Provide the [X, Y] coordinate of the cell's center where the given text is located.  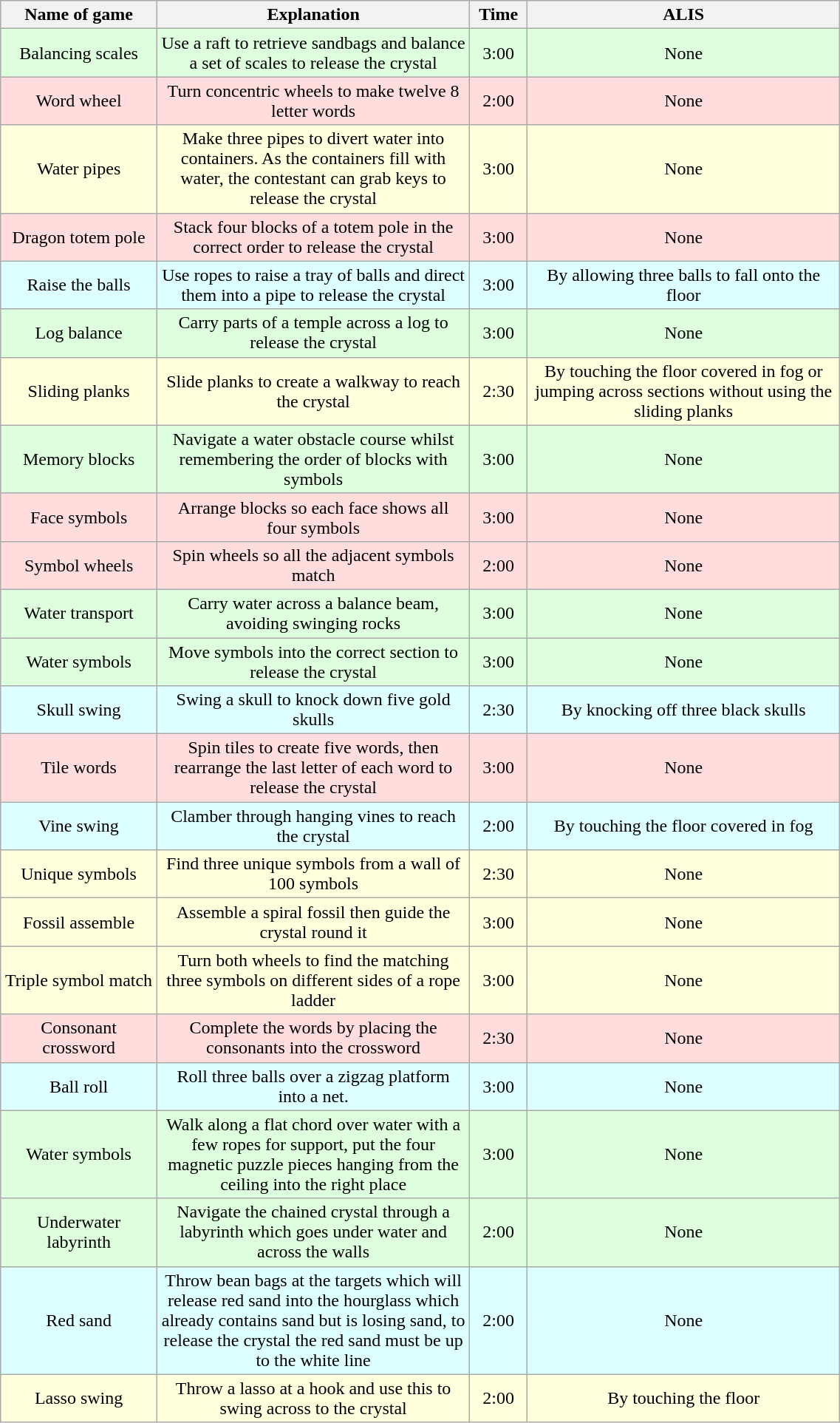
Skull swing [79, 710]
Water pipes [79, 169]
Explanation [313, 15]
Face symbols [79, 517]
Spin tiles to create five words, then rearrange the last letter of each word to release the crystal [313, 768]
Use a raft to retrieve sandbags and balance a set of scales to release the crystal [313, 53]
Use ropes to raise a tray of balls and direct them into a pipe to release the crystal [313, 285]
Carry parts of a temple across a log to release the crystal [313, 333]
Symbol wheels [79, 565]
Roll three balls over a zigzag platform into a net. [313, 1087]
Fossil assemble [79, 923]
Clamber through hanging vines to reach the crystal [313, 826]
Carry water across a balance beam, avoiding swinging rocks [313, 614]
Consonant crossword [79, 1038]
Spin wheels so all the adjacent symbols match [313, 565]
By allowing three balls to fall onto the floor [683, 285]
Walk along a flat chord over water with a few ropes for support, put the four magnetic puzzle pieces hanging from the ceiling into the right place [313, 1155]
Underwater labyrinth [79, 1232]
Memory blocks [79, 459]
Ball roll [79, 1087]
Name of game [79, 15]
Time [499, 15]
Lasso swing [79, 1399]
Swing a skull to knock down five gold skulls [313, 710]
Triple symbol match [79, 980]
Tile words [79, 768]
Make three pipes to divert water into containers. As the containers fill with water, the contestant can grab keys to release the crystal [313, 169]
Vine swing [79, 826]
Water transport [79, 614]
ALIS [683, 15]
Balancing scales [79, 53]
Stack four blocks of a totem pole in the correct order to release the crystal [313, 237]
Turn concentric wheels to make twelve 8 letter words [313, 101]
Slide planks to create a walkway to reach the crystal [313, 391]
Assemble a spiral fossil then guide the crystal round it [313, 923]
Turn both wheels to find the matching three symbols on different sides of a rope ladder [313, 980]
Throw a lasso at a hook and use this to swing across to the crystal [313, 1399]
Move symbols into the correct section to release the crystal [313, 661]
Word wheel [79, 101]
By touching the floor covered in fog or jumping across sections without using the sliding planks [683, 391]
Red sand [79, 1320]
Arrange blocks so each face shows all four symbols [313, 517]
Unique symbols [79, 874]
Sliding planks [79, 391]
Raise the balls [79, 285]
Dragon totem pole [79, 237]
Complete the words by placing the consonants into the crossword [313, 1038]
By knocking off three black skulls [683, 710]
Navigate a water obstacle course whilst remembering the order of blocks with symbols [313, 459]
By touching the floor [683, 1399]
Navigate the chained crystal through a labyrinth which goes under water and across the walls [313, 1232]
Log balance [79, 333]
By touching the floor covered in fog [683, 826]
Find three unique symbols from a wall of 100 symbols [313, 874]
